Search for the cell housing the specified text and yield its (X, Y) center coordinate. 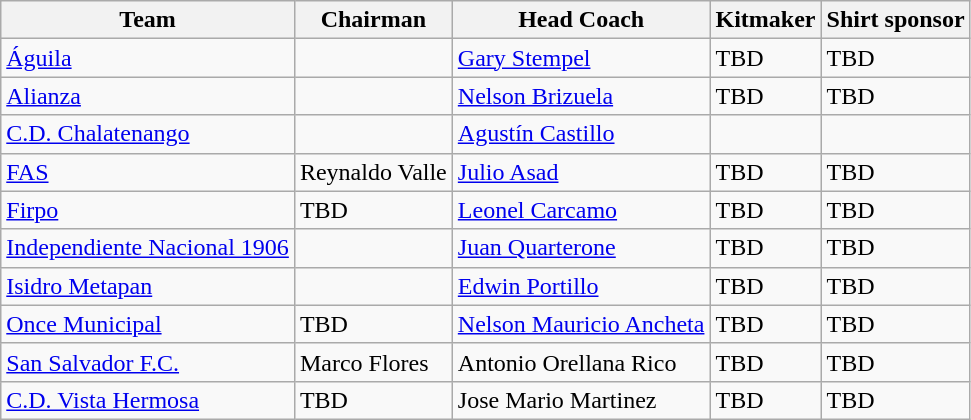
Reynaldo Valle (373, 172)
Gary Stempel (581, 58)
Nelson Brizuela (581, 96)
FAS (148, 172)
Águila (148, 58)
Julio Asad (581, 172)
San Salvador F.C. (148, 362)
Agustín Castillo (581, 134)
Juan Quarterone (581, 248)
Nelson Mauricio Ancheta (581, 324)
Chairman (373, 20)
Head Coach (581, 20)
Jose Mario Martinez (581, 400)
Kitmaker (766, 20)
Antonio Orellana Rico (581, 362)
Team (148, 20)
Edwin Portillo (581, 286)
Alianza (148, 96)
C.D. Chalatenango (148, 134)
Isidro Metapan (148, 286)
Marco Flores (373, 362)
Once Municipal (148, 324)
C.D. Vista Hermosa (148, 400)
Shirt sponsor (896, 20)
Firpo (148, 210)
Leonel Carcamo (581, 210)
Independiente Nacional 1906 (148, 248)
